Locate the cell with the specified text and output its (X, Y) center coordinate. 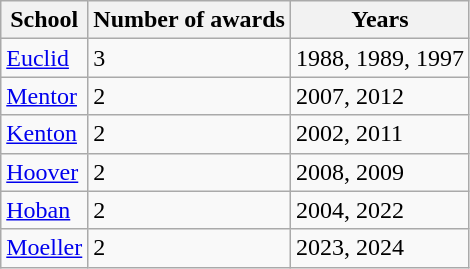
2023, 2024 (380, 248)
Euclid (44, 58)
2008, 2009 (380, 172)
Hoover (44, 172)
Years (380, 20)
3 (190, 58)
Number of awards (190, 20)
Moeller (44, 248)
2007, 2012 (380, 96)
Kenton (44, 134)
Mentor (44, 96)
1988, 1989, 1997 (380, 58)
School (44, 20)
Hoban (44, 210)
2004, 2022 (380, 210)
2002, 2011 (380, 134)
